Detect which cell encompasses the target text, then output its (X, Y) center coordinate. 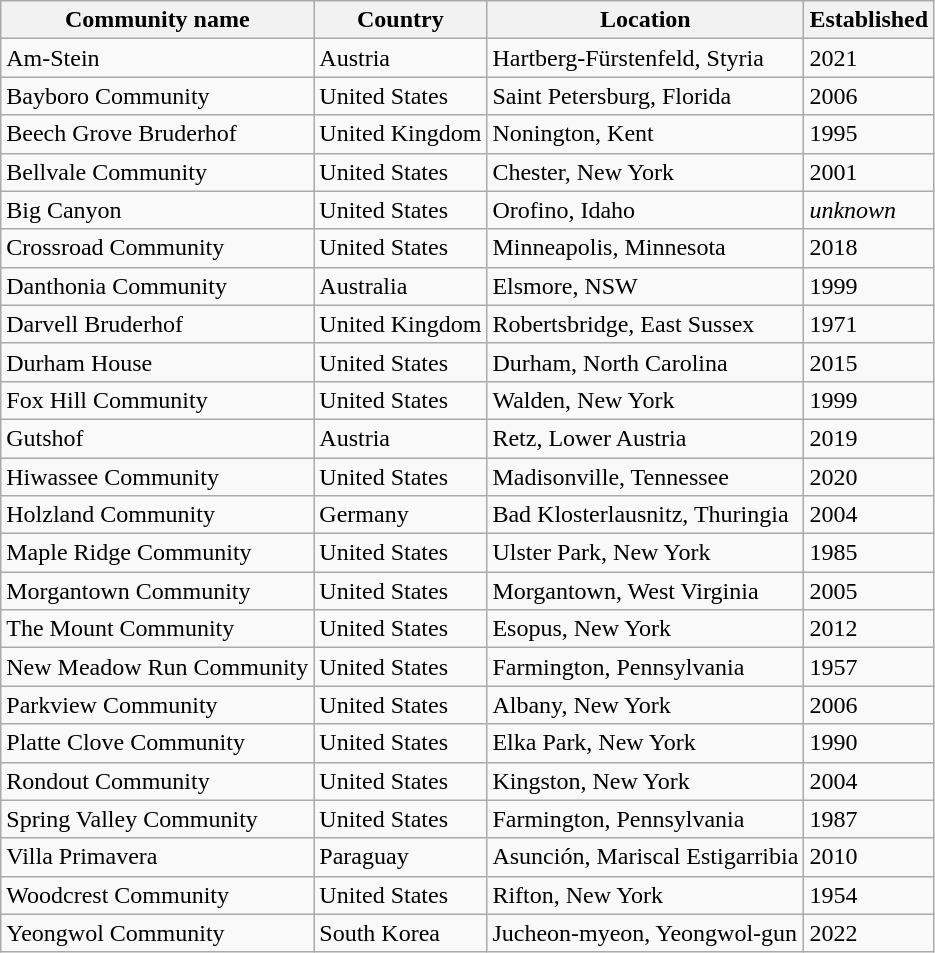
Saint Petersburg, Florida (646, 96)
Community name (158, 20)
1990 (869, 743)
New Meadow Run Community (158, 667)
Esopus, New York (646, 629)
Retz, Lower Austria (646, 438)
Beech Grove Bruderhof (158, 134)
South Korea (400, 933)
Walden, New York (646, 400)
2005 (869, 591)
Rifton, New York (646, 895)
Country (400, 20)
2015 (869, 362)
Big Canyon (158, 210)
Elsmore, NSW (646, 286)
Asunción, Mariscal Estigarribia (646, 857)
unknown (869, 210)
2012 (869, 629)
Woodcrest Community (158, 895)
1995 (869, 134)
1957 (869, 667)
Robertsbridge, East Sussex (646, 324)
Hiwassee Community (158, 477)
1954 (869, 895)
2018 (869, 248)
Jucheon-myeon, Yeongwol-gun (646, 933)
2019 (869, 438)
Am-Stein (158, 58)
Morgantown Community (158, 591)
2022 (869, 933)
Spring Valley Community (158, 819)
2020 (869, 477)
Durham, North Carolina (646, 362)
Minneapolis, Minnesota (646, 248)
1971 (869, 324)
Maple Ridge Community (158, 553)
Paraguay (400, 857)
Elka Park, New York (646, 743)
Orofino, Idaho (646, 210)
Holzland Community (158, 515)
Danthonia Community (158, 286)
The Mount Community (158, 629)
Bellvale Community (158, 172)
Yeongwol Community (158, 933)
Darvell Bruderhof (158, 324)
Bad Klosterlausnitz, Thuringia (646, 515)
1987 (869, 819)
Platte Clove Community (158, 743)
1985 (869, 553)
Location (646, 20)
2010 (869, 857)
Durham House (158, 362)
2001 (869, 172)
2021 (869, 58)
Established (869, 20)
Bayboro Community (158, 96)
Ulster Park, New York (646, 553)
Madisonville, Tennessee (646, 477)
Villa Primavera (158, 857)
Nonington, Kent (646, 134)
Albany, New York (646, 705)
Morgantown, West Virginia (646, 591)
Germany (400, 515)
Gutshof (158, 438)
Kingston, New York (646, 781)
Fox Hill Community (158, 400)
Chester, New York (646, 172)
Parkview Community (158, 705)
Crossroad Community (158, 248)
Rondout Community (158, 781)
Australia (400, 286)
Hartberg-Fürstenfeld, Styria (646, 58)
